Identify which cell holds the provided text, then report its [x, y] central coordinate. 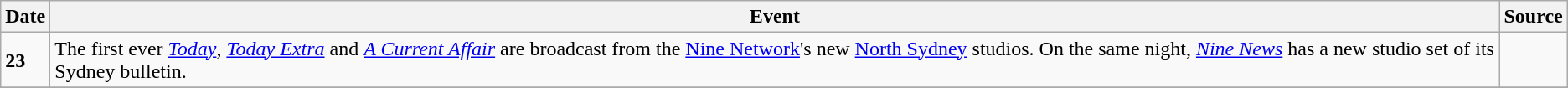
Source [1533, 17]
Date [25, 17]
23 [25, 60]
Event [775, 17]
